Find where the given text appears and provide that cell's center as (X, Y) coordinate. 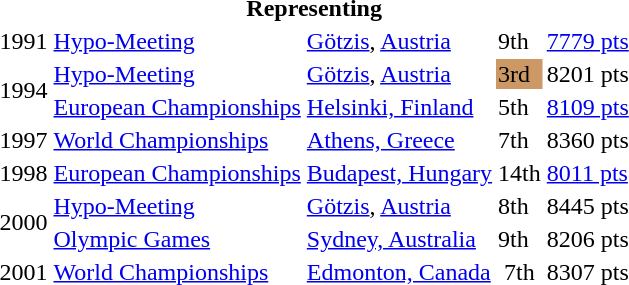
World Championships (177, 140)
5th (520, 107)
Helsinki, Finland (399, 107)
14th (520, 173)
Sydney, Australia (399, 239)
3rd (520, 74)
7th (520, 140)
Olympic Games (177, 239)
Athens, Greece (399, 140)
8th (520, 206)
Budapest, Hungary (399, 173)
